Identify which cell holds the provided text, then report its [X, Y] central coordinate. 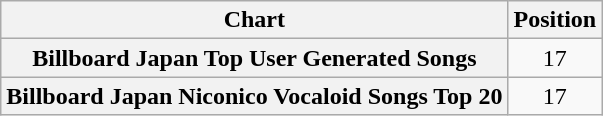
Position [555, 20]
Billboard Japan Top User Generated Songs [254, 58]
Chart [254, 20]
Billboard Japan Niconico Vocaloid Songs Top 20 [254, 96]
